From the cell containing the given text, extract its center point as (x, y) coordinate. 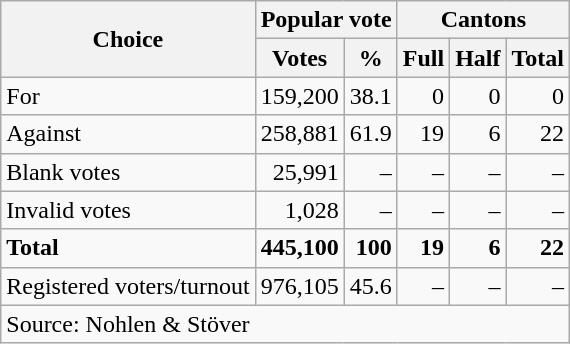
Invalid votes (128, 210)
25,991 (300, 172)
For (128, 96)
Popular vote (326, 20)
1,028 (300, 210)
Half (478, 58)
% (370, 58)
258,881 (300, 134)
61.9 (370, 134)
45.6 (370, 286)
Votes (300, 58)
Registered voters/turnout (128, 286)
Blank votes (128, 172)
976,105 (300, 286)
445,100 (300, 248)
Choice (128, 39)
Cantons (483, 20)
159,200 (300, 96)
Source: Nohlen & Stöver (286, 324)
38.1 (370, 96)
Full (423, 58)
Against (128, 134)
100 (370, 248)
